Capture the cell that displays the provided text and extract its [x, y] central coordinate. 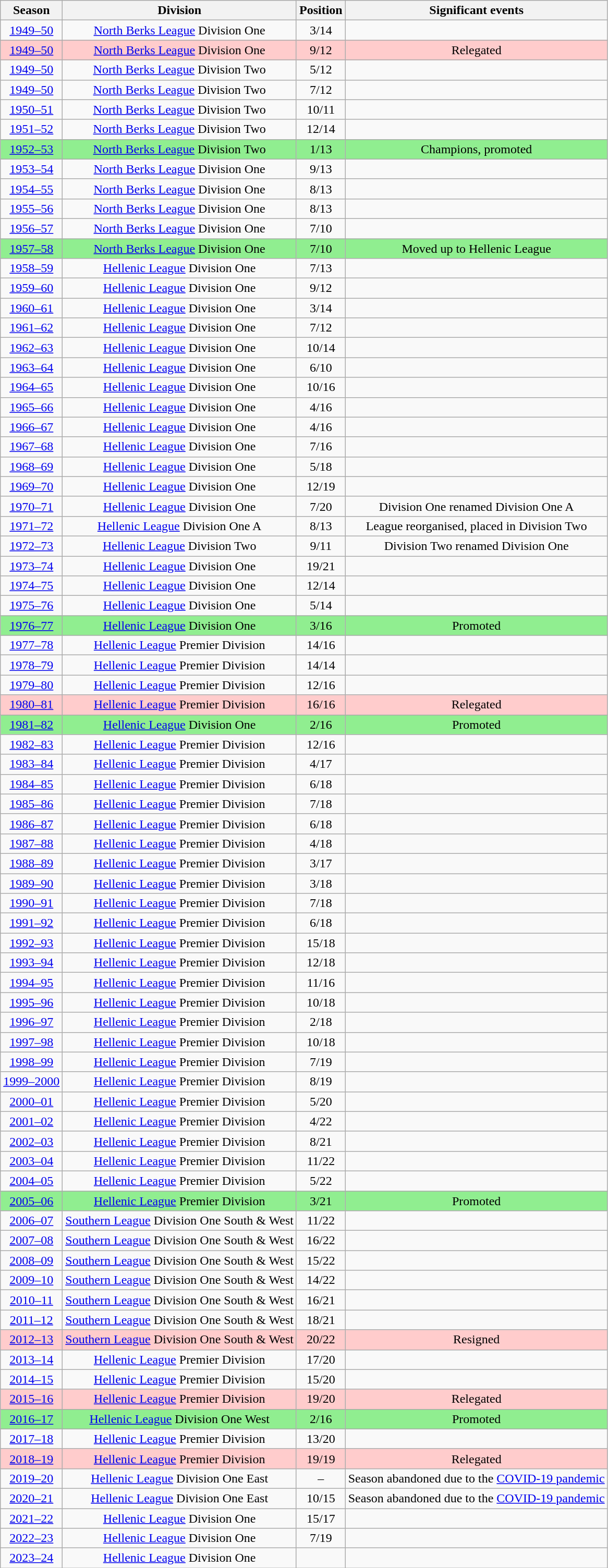
7/20 [321, 506]
1974–75 [31, 586]
– [321, 1478]
14/16 [321, 645]
1989–90 [31, 884]
1955–56 [31, 209]
Hellenic League Division Two [179, 546]
6/10 [321, 367]
2/18 [321, 1022]
1984–85 [31, 784]
1969–70 [31, 486]
1993–94 [31, 963]
2009–10 [31, 1280]
10/16 [321, 387]
Hellenic League Division One A [179, 526]
2013–14 [31, 1359]
Significant events [477, 10]
5/12 [321, 70]
1952–53 [31, 149]
2008–09 [31, 1260]
10/14 [321, 348]
1957–58 [31, 249]
4/18 [321, 843]
1962–63 [31, 348]
1953–54 [31, 169]
1988–89 [31, 863]
Champions, promoted [477, 149]
9/13 [321, 169]
1998–99 [31, 1062]
Division [179, 10]
20/22 [321, 1340]
1978–79 [31, 665]
1964–65 [31, 387]
2021–22 [31, 1518]
15/22 [321, 1260]
1985–86 [31, 804]
19/19 [321, 1459]
1996–97 [31, 1022]
3/18 [321, 884]
1976–77 [31, 626]
10/11 [321, 109]
Division One renamed Division One A [477, 506]
1981–82 [31, 725]
1968–69 [31, 467]
1997–98 [31, 1042]
1954–55 [31, 189]
1971–72 [31, 526]
Position [321, 10]
2017–18 [31, 1439]
11/16 [321, 983]
1966–67 [31, 427]
5/14 [321, 606]
1977–78 [31, 645]
1950–51 [31, 109]
18/21 [321, 1320]
1972–73 [31, 546]
1/13 [321, 149]
5/22 [321, 1181]
1973–74 [31, 566]
5/20 [321, 1101]
16/22 [321, 1241]
2022–23 [31, 1538]
2010–11 [31, 1300]
1965–66 [31, 407]
1956–57 [31, 228]
16/16 [321, 705]
7/16 [321, 447]
15/17 [321, 1518]
2018–19 [31, 1459]
16/21 [321, 1300]
4/17 [321, 764]
17/20 [321, 1359]
2004–05 [31, 1181]
2019–20 [31, 1478]
1991–92 [31, 923]
2016–17 [31, 1419]
1990–91 [31, 903]
2002–03 [31, 1141]
19/21 [321, 566]
1951–52 [31, 129]
14/14 [321, 665]
1987–88 [31, 843]
2006–07 [31, 1221]
3/17 [321, 863]
2005–06 [31, 1200]
2020–21 [31, 1498]
1961–62 [31, 328]
1960–61 [31, 308]
1963–64 [31, 367]
Season [31, 10]
8/19 [321, 1082]
1967–68 [31, 447]
19/20 [321, 1399]
15/20 [321, 1379]
1958–59 [31, 268]
9/11 [321, 546]
1986–87 [31, 824]
8/21 [321, 1141]
2003–04 [31, 1161]
12/19 [321, 486]
2000–01 [31, 1101]
Hellenic League Division One West [179, 1419]
15/18 [321, 943]
3/16 [321, 626]
14/22 [321, 1280]
1980–81 [31, 705]
1975–76 [31, 606]
1970–71 [31, 506]
Moved up to Hellenic League [477, 249]
2011–12 [31, 1320]
League reorganised, placed in Division Two [477, 526]
4/22 [321, 1121]
1982–83 [31, 744]
1994–95 [31, 983]
1983–84 [31, 764]
2014–15 [31, 1379]
2001–02 [31, 1121]
2015–16 [31, 1399]
5/18 [321, 467]
1999–2000 [31, 1082]
10/15 [321, 1498]
1995–96 [31, 1002]
7/13 [321, 268]
13/20 [321, 1439]
12/18 [321, 963]
Division Two renamed Division One [477, 546]
3/21 [321, 1200]
2007–08 [31, 1241]
1992–93 [31, 943]
2012–13 [31, 1340]
2023–24 [31, 1558]
1979–80 [31, 685]
1959–60 [31, 288]
Resigned [477, 1340]
